Detect which cell encompasses the target text, then output its [x, y] center coordinate. 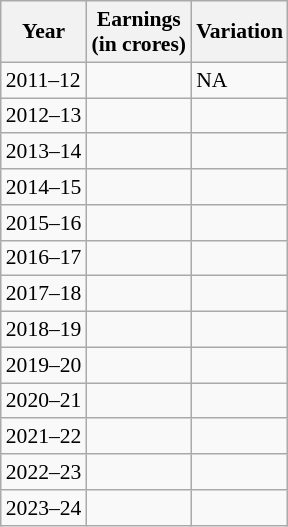
2018–19 [44, 330]
2017–18 [44, 294]
2023–24 [44, 508]
NA [240, 80]
2021–22 [44, 437]
2013–14 [44, 152]
2015–16 [44, 223]
2016–17 [44, 258]
Year [44, 32]
2020–21 [44, 401]
2011–12 [44, 80]
2012–13 [44, 116]
Variation [240, 32]
2019–20 [44, 365]
Earnings(in crores) [138, 32]
2014–15 [44, 187]
2022–23 [44, 472]
